Scan for the cell matching the given text and deliver its [x, y] coordinate at center. 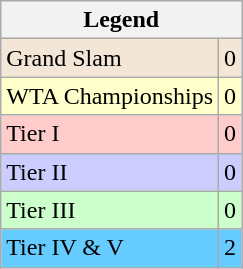
Tier IV & V [110, 248]
2 [230, 248]
Tier II [110, 172]
Tier III [110, 210]
WTA Championships [110, 96]
Tier I [110, 134]
Grand Slam [110, 58]
Legend [122, 20]
